For the text-containing cell, return its midpoint in (X, Y) coordinate format. 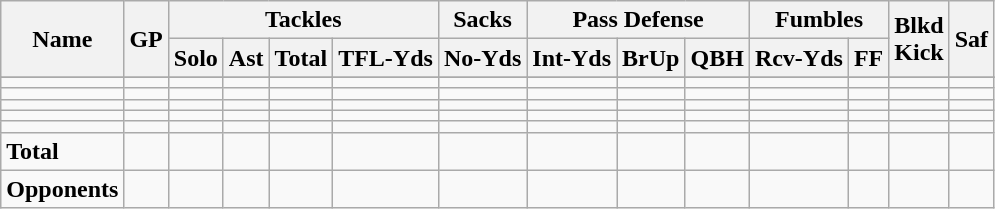
GP (146, 39)
No-Yds (482, 58)
Int-Yds (572, 58)
BrUp (651, 58)
FF (868, 58)
Sacks (482, 20)
QBH (717, 58)
Solo (196, 58)
Opponents (62, 189)
Name (62, 39)
Ast (246, 58)
Pass Defense (638, 20)
Rcv-Yds (798, 58)
BlkdKick (919, 39)
Fumbles (818, 20)
Tackles (303, 20)
Saf (971, 39)
TFL-Yds (386, 58)
